Identify which cell holds the provided text, then report its (x, y) central coordinate. 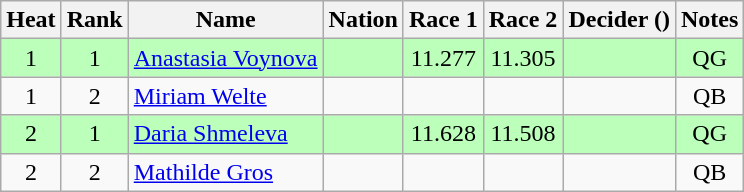
Miriam Welte (226, 96)
Daria Shmeleva (226, 134)
Name (226, 20)
Decider () (620, 20)
Anastasia Voynova (226, 58)
Race 2 (523, 20)
11.628 (443, 134)
11.277 (443, 58)
Heat (31, 20)
11.508 (523, 134)
11.305 (523, 58)
Mathilde Gros (226, 172)
Rank (94, 20)
Nation (363, 20)
Notes (709, 20)
Race 1 (443, 20)
